For the text-containing cell, return its midpoint in [X, Y] coordinate format. 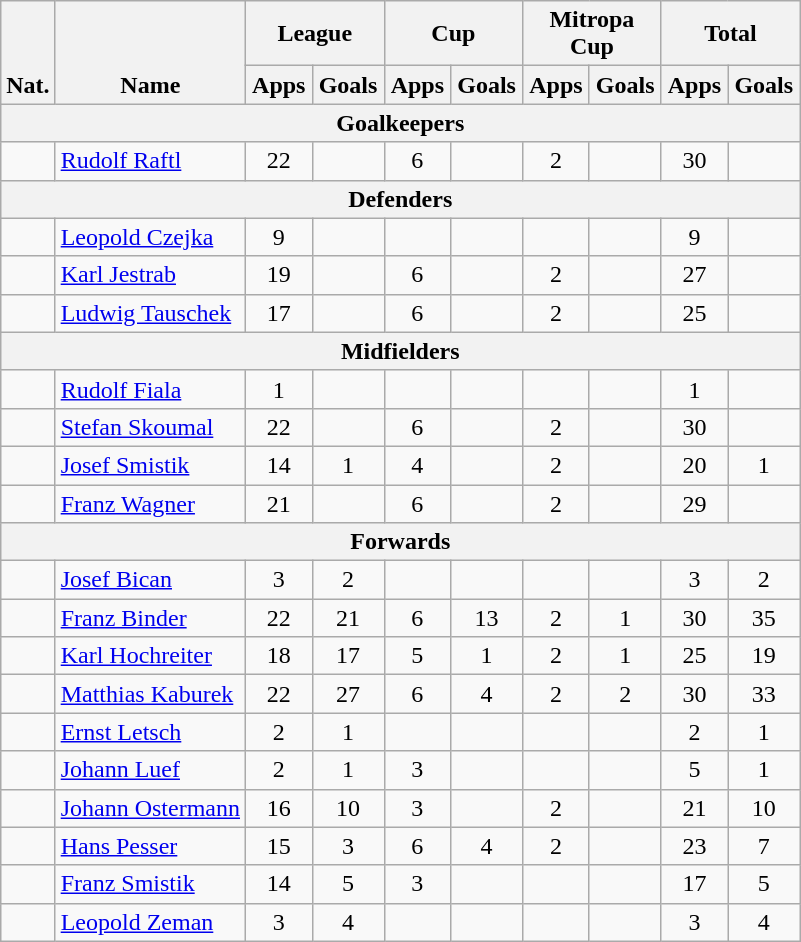
Matthias Kaburek [150, 694]
Franz Smistik [150, 884]
Hans Pesser [150, 846]
Johann Ostermann [150, 808]
33 [764, 694]
Rudolf Fiala [150, 389]
Josef Bican [150, 580]
Johann Luef [150, 770]
Name [150, 52]
20 [694, 465]
Leopold Czejka [150, 237]
Rudolf Raftl [150, 161]
Forwards [400, 542]
15 [280, 846]
29 [694, 503]
Franz Wagner [150, 503]
Nat. [28, 52]
18 [280, 656]
Karl Jestrab [150, 275]
Mitropa Cup [592, 34]
Cup [454, 34]
Ludwig Tauschek [150, 313]
Stefan Skoumal [150, 427]
Ernst Letsch [150, 732]
13 [487, 618]
Leopold Zeman [150, 922]
Midfielders [400, 351]
Goalkeepers [400, 123]
Karl Hochreiter [150, 656]
Total [730, 34]
35 [764, 618]
League [316, 34]
7 [764, 846]
16 [280, 808]
23 [694, 846]
Franz Binder [150, 618]
Defenders [400, 199]
Josef Smistik [150, 465]
